Return the [x, y] coordinate for the center point of the cell that contains the specified text.  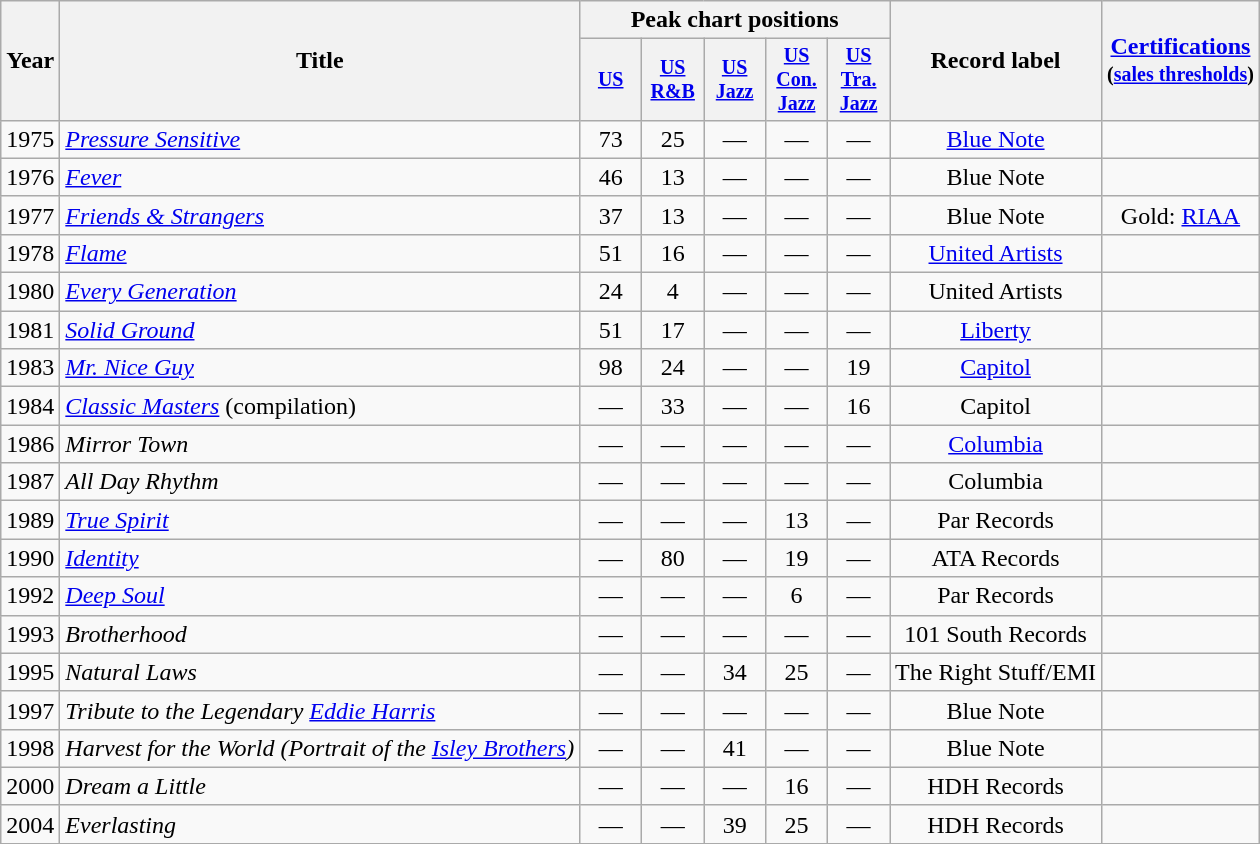
Liberty [996, 330]
1980 [30, 292]
1993 [30, 634]
98 [611, 368]
Tribute to the Legendary Eddie Harris [320, 710]
2000 [30, 786]
Friends & Strangers [320, 215]
USR&B [673, 80]
39 [735, 824]
Year [30, 61]
1986 [30, 444]
Peak chart positions [735, 20]
1976 [30, 177]
17 [673, 330]
Gold: RIAA [1181, 215]
1987 [30, 482]
Classic Masters (compilation) [320, 406]
Mirror Town [320, 444]
USJazz [735, 80]
Solid Ground [320, 330]
ATA Records [996, 558]
Record label [996, 61]
1983 [30, 368]
1998 [30, 748]
Every Generation [320, 292]
1990 [30, 558]
1978 [30, 253]
41 [735, 748]
73 [611, 139]
6 [797, 596]
Flame [320, 253]
101 South Records [996, 634]
USTra. Jazz [859, 80]
True Spirit [320, 520]
1997 [30, 710]
Pressure Sensitive [320, 139]
37 [611, 215]
1975 [30, 139]
Identity [320, 558]
Everlasting [320, 824]
1981 [30, 330]
Harvest for the World (Portrait of the Isley Brothers) [320, 748]
All Day Rhythm [320, 482]
Brotherhood [320, 634]
Deep Soul [320, 596]
1995 [30, 672]
Mr. Nice Guy [320, 368]
1984 [30, 406]
34 [735, 672]
1977 [30, 215]
4 [673, 292]
US [611, 80]
Fever [320, 177]
80 [673, 558]
USCon. Jazz [797, 80]
Dream a Little [320, 786]
46 [611, 177]
Natural Laws [320, 672]
1989 [30, 520]
Title [320, 61]
2004 [30, 824]
1992 [30, 596]
The Right Stuff/EMI [996, 672]
33 [673, 406]
Certifications(sales thresholds) [1181, 61]
